Search for the cell housing the specified text and yield its (X, Y) center coordinate. 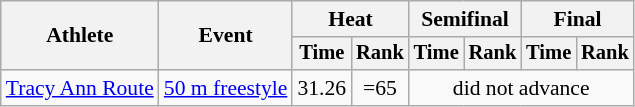
Event (226, 36)
did not advance (522, 88)
=65 (380, 88)
Athlete (80, 36)
31.26 (322, 88)
50 m freestyle (226, 88)
Tracy Ann Route (80, 88)
Heat (350, 19)
Semifinal (465, 19)
Final (577, 19)
